Return (x, y) of the center of cell containing provided text 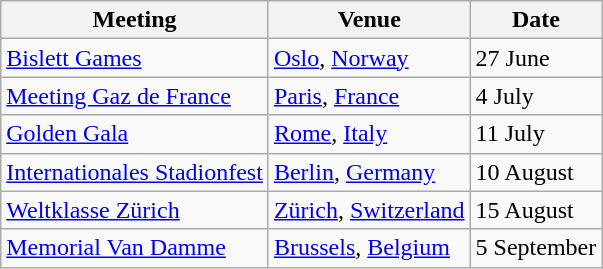
Memorial Van Damme (135, 248)
Meeting Gaz de France (135, 96)
11 July (536, 134)
5 September (536, 248)
Berlin, Germany (369, 172)
Paris, France (369, 96)
Zürich, Switzerland (369, 210)
4 July (536, 96)
Meeting (135, 20)
27 June (536, 58)
Date (536, 20)
Internationales Stadionfest (135, 172)
Rome, Italy (369, 134)
10 August (536, 172)
Brussels, Belgium (369, 248)
15 August (536, 210)
Weltklasse Zürich (135, 210)
Venue (369, 20)
Bislett Games (135, 58)
Golden Gala (135, 134)
Oslo, Norway (369, 58)
